Extract the [X, Y] coordinate from the center of the cell holding the provided text.  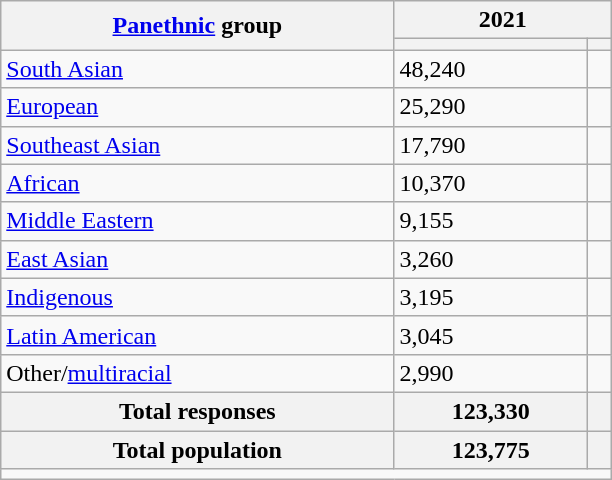
123,775 [491, 449]
East Asian [198, 259]
10,370 [491, 183]
Indigenous [198, 297]
123,330 [491, 411]
17,790 [491, 145]
Other/multiracial [198, 373]
Middle Eastern [198, 221]
Latin American [198, 335]
Total population [198, 449]
Southeast Asian [198, 145]
2021 [503, 20]
9,155 [491, 221]
48,240 [491, 69]
25,290 [491, 107]
Panethnic group [198, 26]
African [198, 183]
Total responses [198, 411]
3,045 [491, 335]
2,990 [491, 373]
South Asian [198, 69]
3,260 [491, 259]
3,195 [491, 297]
European [198, 107]
